Identify which cell holds the provided text, then report its [X, Y] central coordinate. 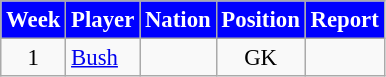
Bush [103, 58]
1 [34, 58]
Position [260, 20]
Player [103, 20]
Report [344, 20]
Week [34, 20]
Nation [178, 20]
GK [260, 58]
